Locate the cell with the specified text and output its [X, Y] center coordinate. 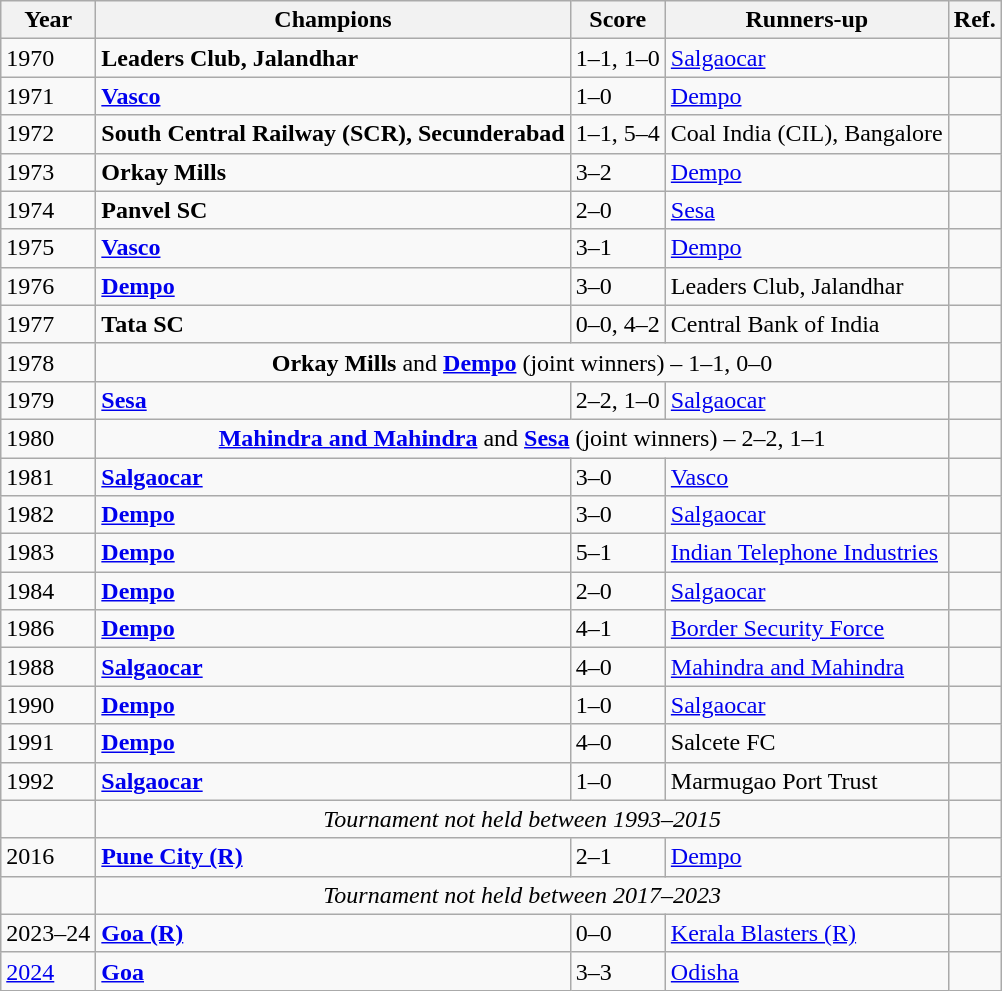
5–1 [618, 553]
1977 [48, 324]
3–3 [618, 971]
1979 [48, 400]
1976 [48, 286]
Mahindra and Mahindra and Sesa (joint winners) – 2–2, 1–1 [522, 438]
1972 [48, 134]
Orkay Mills [333, 172]
Year [48, 20]
1991 [48, 743]
0–0, 4–2 [618, 324]
1981 [48, 477]
1975 [48, 248]
Salcete FC [806, 743]
1990 [48, 705]
Ref. [974, 20]
1986 [48, 629]
Goa (R) [333, 933]
Goa [333, 971]
Orkay Mills and Dempo (joint winners) – 1–1, 0–0 [522, 362]
Panvel SC [333, 210]
1983 [48, 553]
Tata SC [333, 324]
Marmugao Port Trust [806, 781]
2016 [48, 857]
1–1, 5–4 [618, 134]
0–0 [618, 933]
Pune City (R) [333, 857]
Kerala Blasters (R) [806, 933]
Central Bank of India [806, 324]
1980 [48, 438]
Tournament not held between 2017–2023 [522, 895]
1992 [48, 781]
1974 [48, 210]
1978 [48, 362]
Indian Telephone Industries [806, 553]
Coal India (CIL), Bangalore [806, 134]
1982 [48, 515]
1971 [48, 96]
2–1 [618, 857]
1988 [48, 667]
Tournament not held between 1993–2015 [522, 819]
2–2, 1–0 [618, 400]
Runners-up [806, 20]
South Central Railway (SCR), Secunderabad [333, 134]
1970 [48, 58]
Odisha [806, 971]
Score [618, 20]
2023–24 [48, 933]
Border Security Force [806, 629]
Mahindra and Mahindra [806, 667]
1–1, 1–0 [618, 58]
3–1 [618, 248]
2024 [48, 971]
1973 [48, 172]
Champions [333, 20]
3–2 [618, 172]
1984 [48, 591]
4–1 [618, 629]
